Pinpoint the cell where the given text exists, returning its (X, Y) midpoint coordinate. 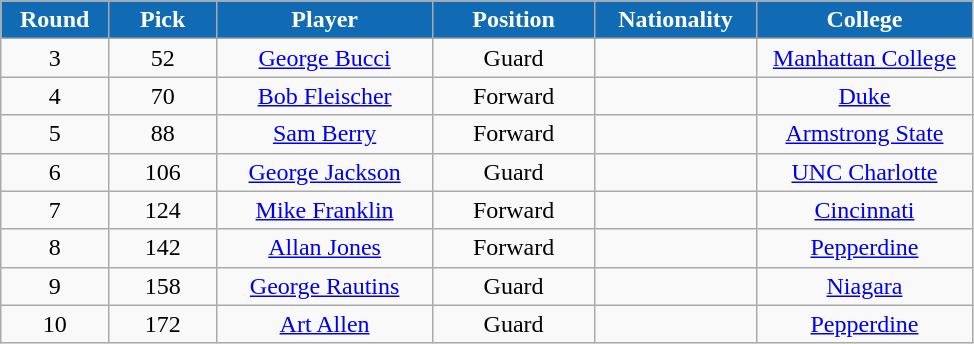
Round (55, 20)
George Jackson (325, 172)
Pick (163, 20)
Player (325, 20)
4 (55, 96)
5 (55, 134)
9 (55, 286)
172 (163, 324)
3 (55, 58)
Art Allen (325, 324)
6 (55, 172)
Position (514, 20)
142 (163, 248)
10 (55, 324)
Allan Jones (325, 248)
52 (163, 58)
UNC Charlotte (864, 172)
Mike Franklin (325, 210)
Armstrong State (864, 134)
George Rautins (325, 286)
70 (163, 96)
7 (55, 210)
158 (163, 286)
106 (163, 172)
Manhattan College (864, 58)
Nationality (676, 20)
College (864, 20)
Duke (864, 96)
124 (163, 210)
8 (55, 248)
Sam Berry (325, 134)
George Bucci (325, 58)
Niagara (864, 286)
88 (163, 134)
Cincinnati (864, 210)
Bob Fleischer (325, 96)
